From the cell containing the given text, extract its center point as [x, y] coordinate. 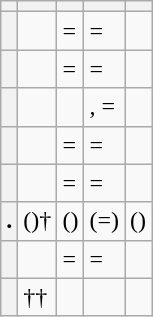
(=) [104, 221]
. [10, 221]
†† [38, 297]
, = [104, 107]
()† [38, 221]
